Extract the (x, y) coordinate from the center of the cell holding the provided text.  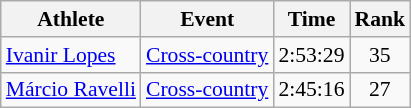
2:45:16 (311, 90)
Rank (380, 19)
Ivanir Lopes (71, 55)
2:53:29 (311, 55)
Event (207, 19)
Athlete (71, 19)
Time (311, 19)
27 (380, 90)
Márcio Ravelli (71, 90)
35 (380, 55)
